Scan for the cell matching the given text and deliver its (x, y) coordinate at center. 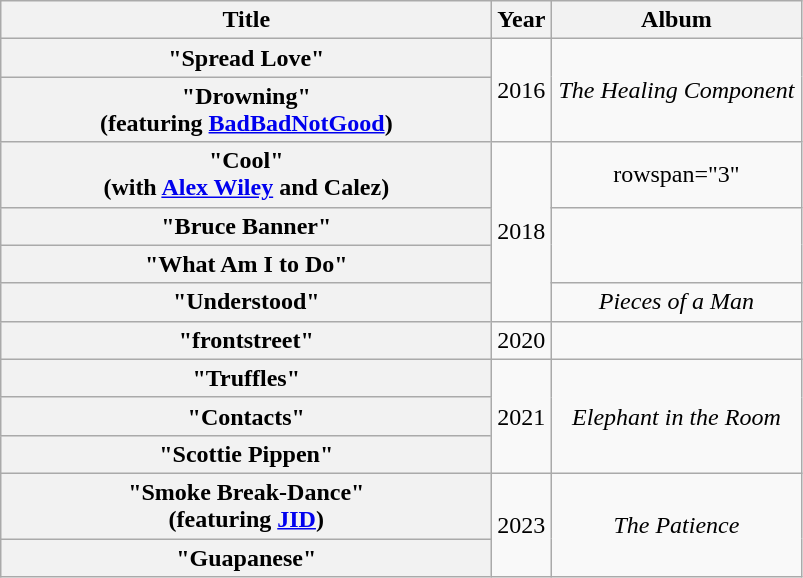
2020 (522, 340)
"What Am I to Do" (246, 264)
"Bruce Banner" (246, 226)
The Healing Component (676, 90)
The Patience (676, 524)
2018 (522, 232)
Pieces of a Man (676, 302)
"Scottie Pippen" (246, 454)
"Drowning"(featuring BadBadNotGood) (246, 110)
Album (676, 20)
"frontstreet" (246, 340)
"Truffles" (246, 378)
"Smoke Break-Dance" (featuring JID) (246, 506)
Elephant in the Room (676, 416)
2016 (522, 90)
"Understood" (246, 302)
Title (246, 20)
rowspan="3" (676, 174)
"Cool"(with Alex Wiley and Calez) (246, 174)
"Guapanese" (246, 557)
"Spread Love" (246, 58)
Year (522, 20)
2021 (522, 416)
"Contacts" (246, 416)
2023 (522, 524)
